Find where the given text appears and provide that cell's center as [X, Y] coordinate. 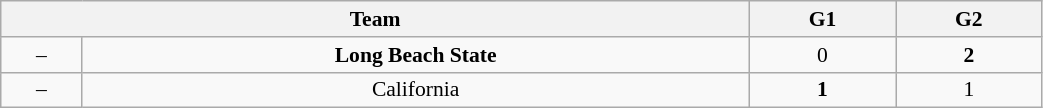
California [416, 90]
G2 [969, 19]
Long Beach State [416, 55]
0 [822, 55]
G1 [822, 19]
2 [969, 55]
Team [376, 19]
